Detect which cell encompasses the target text, then output its (x, y) center coordinate. 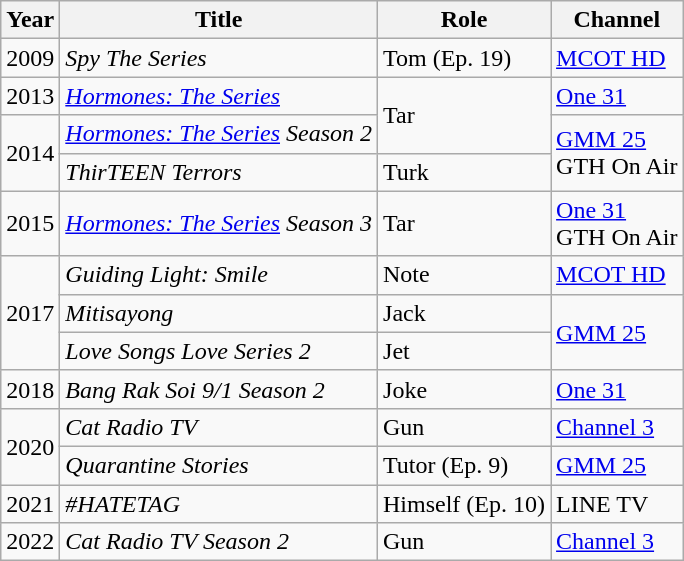
Hormones: The Series Season 3 (219, 224)
Hormones: The Series Season 2 (219, 134)
2017 (30, 313)
Joke (464, 389)
Quarantine Stories (219, 465)
#HATETAG (219, 503)
Title (219, 20)
2009 (30, 58)
Tom (Ep. 19) (464, 58)
2015 (30, 224)
2021 (30, 503)
Hormones: The Series (219, 96)
Note (464, 275)
Cat Radio TV Season 2 (219, 542)
2022 (30, 542)
2020 (30, 446)
One 31GTH On Air (617, 224)
Year (30, 20)
2018 (30, 389)
ThirTEEN Terrors (219, 172)
Mitisayong (219, 313)
Bang Rak Soi 9/1 Season 2 (219, 389)
2014 (30, 153)
Tutor (Ep. 9) (464, 465)
Role (464, 20)
GMM 25GTH On Air (617, 153)
LINE TV (617, 503)
Himself (Ep. 10) (464, 503)
Love Songs Love Series 2 (219, 351)
Spy The Series (219, 58)
Jet (464, 351)
2013 (30, 96)
Cat Radio TV (219, 427)
Turk (464, 172)
Channel (617, 20)
Guiding Light: Smile (219, 275)
Jack (464, 313)
